Capture the cell that displays the provided text and extract its [X, Y] central coordinate. 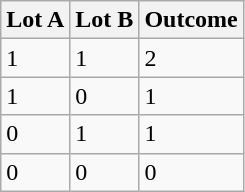
2 [191, 58]
Lot A [36, 20]
Lot B [104, 20]
Outcome [191, 20]
